Locate the cell with the specified text and output its [x, y] center coordinate. 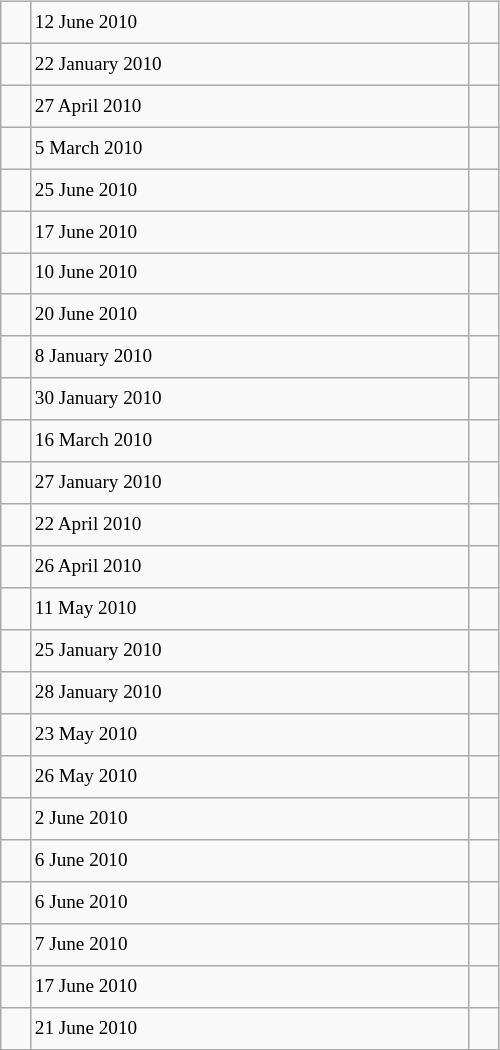
25 January 2010 [250, 651]
22 January 2010 [250, 64]
25 June 2010 [250, 190]
16 March 2010 [250, 441]
27 January 2010 [250, 483]
12 June 2010 [250, 22]
11 May 2010 [250, 609]
22 April 2010 [250, 525]
5 March 2010 [250, 148]
27 April 2010 [250, 106]
10 June 2010 [250, 274]
2 June 2010 [250, 819]
20 June 2010 [250, 315]
28 January 2010 [250, 693]
30 January 2010 [250, 399]
21 June 2010 [250, 1028]
8 January 2010 [250, 357]
26 April 2010 [250, 567]
7 June 2010 [250, 944]
26 May 2010 [250, 777]
23 May 2010 [250, 735]
